Scan for the cell matching the given text and deliver its (x, y) coordinate at center. 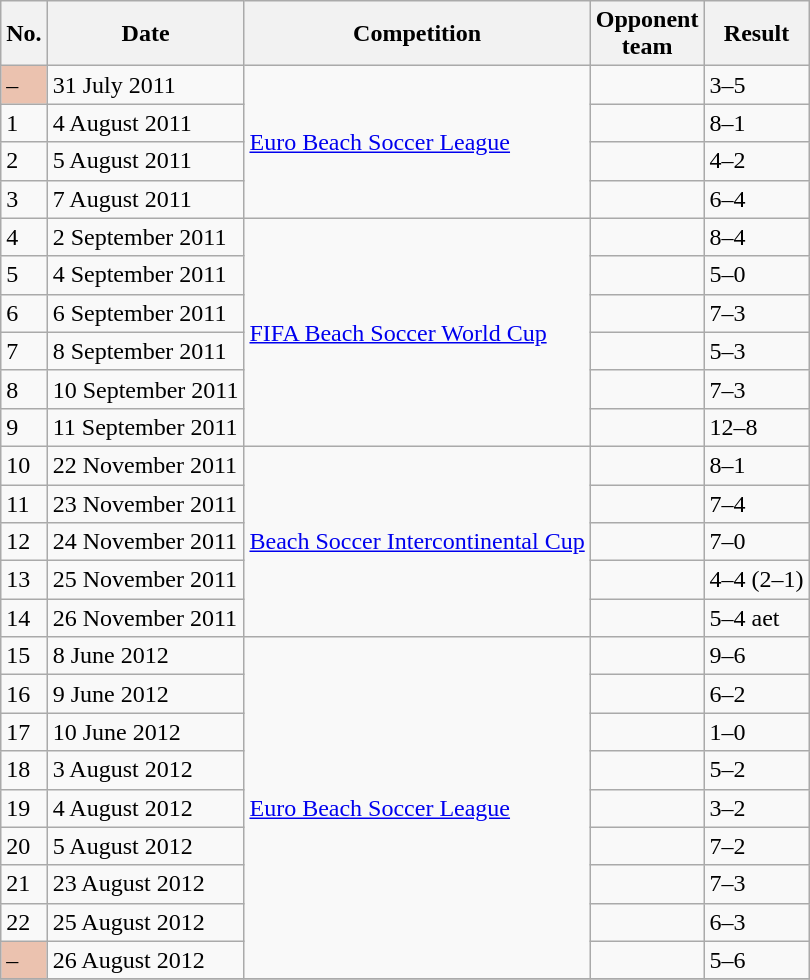
6 (24, 313)
FIFA Beach Soccer World Cup (417, 332)
21 (24, 884)
10 September 2011 (146, 389)
6–4 (756, 199)
7 August 2011 (146, 199)
8–4 (756, 237)
3–5 (756, 85)
1–0 (756, 732)
8 June 2012 (146, 656)
26 November 2011 (146, 618)
7–4 (756, 503)
17 (24, 732)
2 (24, 161)
31 July 2011 (146, 85)
Date (146, 34)
16 (24, 694)
6 September 2011 (146, 313)
10 June 2012 (146, 732)
5–3 (756, 351)
23 August 2012 (146, 884)
5–6 (756, 960)
5 August 2012 (146, 846)
14 (24, 618)
4–2 (756, 161)
5 (24, 275)
25 August 2012 (146, 922)
1 (24, 123)
12 (24, 542)
6–3 (756, 922)
Result (756, 34)
3 August 2012 (146, 770)
3–2 (756, 808)
7–0 (756, 542)
18 (24, 770)
4 September 2011 (146, 275)
8 (24, 389)
7–2 (756, 846)
Competition (417, 34)
Opponentteam (647, 34)
11 (24, 503)
5–2 (756, 770)
9 (24, 427)
7 (24, 351)
22 (24, 922)
No. (24, 34)
15 (24, 656)
2 September 2011 (146, 237)
5 August 2011 (146, 161)
13 (24, 580)
11 September 2011 (146, 427)
19 (24, 808)
26 August 2012 (146, 960)
10 (24, 465)
5–4 aet (756, 618)
9 June 2012 (146, 694)
20 (24, 846)
3 (24, 199)
4–4 (2–1) (756, 580)
22 November 2011 (146, 465)
25 November 2011 (146, 580)
8 September 2011 (146, 351)
24 November 2011 (146, 542)
5–0 (756, 275)
4 (24, 237)
6–2 (756, 694)
Beach Soccer Intercontinental Cup (417, 541)
4 August 2012 (146, 808)
4 August 2011 (146, 123)
23 November 2011 (146, 503)
12–8 (756, 427)
9–6 (756, 656)
